Search for the cell housing the specified text and yield its (X, Y) center coordinate. 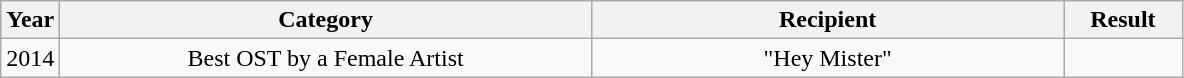
2014 (30, 58)
Best OST by a Female Artist (326, 58)
Recipient (827, 20)
Category (326, 20)
Year (30, 20)
"Hey Mister" (827, 58)
Result (1123, 20)
